Pinpoint the cell where the given text exists, returning its (x, y) midpoint coordinate. 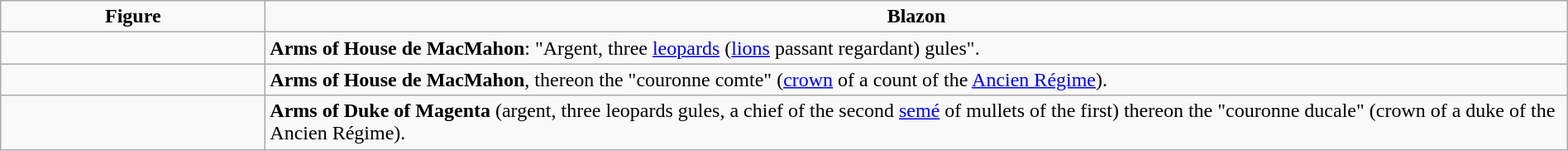
Arms of House de MacMahon, thereon the "couronne comte" (crown of a count of the Ancien Régime). (916, 80)
Figure (133, 17)
Arms of House de MacMahon: "Argent, three leopards (lions passant regardant) gules". (916, 48)
Blazon (916, 17)
